Scan for the cell matching the given text and deliver its [x, y] coordinate at center. 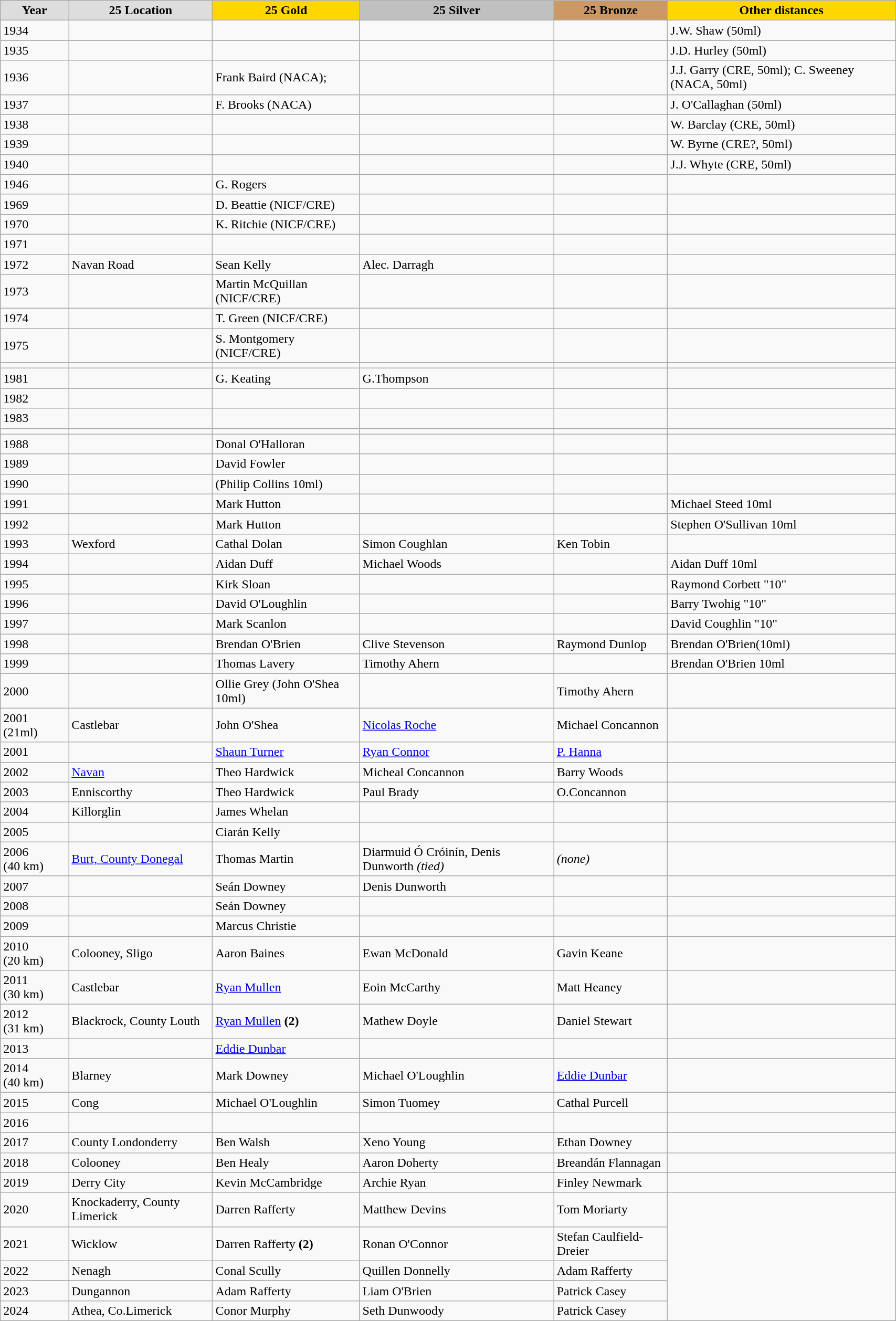
P. Hanna [611, 752]
1934 [35, 30]
Conal Scully [286, 1271]
Navan [141, 772]
1972 [35, 264]
Thomas Lavery [286, 664]
Ben Healy [286, 1163]
Ben Walsh [286, 1143]
2001 [35, 752]
O.Concannon [611, 792]
2021 [35, 1244]
Mark Downey [286, 1076]
Aaron Doherty [457, 1163]
2023 [35, 1291]
25 Silver [457, 10]
Blarney [141, 1076]
Micheal Concannon [457, 772]
2000 [35, 691]
Ryan Connor [457, 752]
1970 [35, 224]
Thomas Martin [286, 859]
S. Montgomery (NICF/CRE) [286, 345]
Aidan Duff [286, 564]
25 Gold [286, 10]
Quillen Donnelly [457, 1271]
Breandán Flannagan [611, 1163]
Simon Tuomey [457, 1103]
Martin McQuillan (NICF/CRE) [286, 292]
Enniscorthy [141, 792]
2005 [35, 832]
Mathew Doyle [457, 1021]
2006 (40 km) [35, 859]
Michael Concannon [611, 725]
J.J. Whyte (CRE, 50ml) [782, 164]
Marcus Christie [286, 926]
2002 [35, 772]
Cong [141, 1103]
(none) [611, 859]
J.D. Hurley (50ml) [782, 50]
Denis Dunworth [457, 886]
Navan Road [141, 264]
1982 [35, 398]
2020 [35, 1209]
Cathal Dolan [286, 544]
Kevin McCambridge [286, 1182]
Ryan Mullen [286, 988]
2015 [35, 1103]
Liam O'Brien [457, 1291]
2022 [35, 1271]
Knockaderry, County Limerick [141, 1209]
1995 [35, 584]
2012 (31 km) [35, 1021]
Nicolas Roche [457, 725]
Brendan O'Brien [286, 644]
Aaron Baines [286, 953]
Wicklow [141, 1244]
(Philip Collins 10ml) [286, 484]
2001 (21ml) [35, 725]
1939 [35, 144]
Matthew Devins [457, 1209]
W. Byrne (CRE?, 50ml) [782, 144]
1991 [35, 504]
Other distances [782, 10]
1969 [35, 204]
David Fowler [286, 464]
2010 (20 km) [35, 953]
Ronan O'Connor [457, 1244]
1937 [35, 104]
1988 [35, 444]
Killorglin [141, 812]
Simon Coughlan [457, 544]
25 Location [141, 10]
2017 [35, 1143]
1998 [35, 644]
Raymond Dunlop [611, 644]
Frank Baird (NACA); [286, 78]
2007 [35, 886]
Ciarán Kelly [286, 832]
2004 [35, 812]
Diarmuid Ó Cróinín, Denis Dunworth (tied) [457, 859]
1997 [35, 624]
Michael Steed 10ml [782, 504]
Ewan McDonald [457, 953]
Dungannon [141, 1291]
F. Brooks (NACA) [286, 104]
25 Bronze [611, 10]
T. Green (NICF/CRE) [286, 319]
Ryan Mullen (2) [286, 1021]
1999 [35, 664]
2011 (30 km) [35, 988]
Darren Rafferty (2) [286, 1244]
Shaun Turner [286, 752]
Ollie Grey (John O'Shea 10ml) [286, 691]
1994 [35, 564]
1983 [35, 418]
County Londonderry [141, 1143]
2014 (40 km) [35, 1076]
Barry Woods [611, 772]
1940 [35, 164]
David Coughlin "10" [782, 624]
James Whelan [286, 812]
Derry City [141, 1182]
1990 [35, 484]
2016 [35, 1123]
2008 [35, 906]
John O'Shea [286, 725]
Year [35, 10]
Conor Murphy [286, 1311]
2018 [35, 1163]
Athea, Co.Limerick [141, 1311]
Paul Brady [457, 792]
1989 [35, 464]
Archie Ryan [457, 1182]
2024 [35, 1311]
G.Thompson [457, 378]
Brendan O'Brien 10ml [782, 664]
Nenagh [141, 1271]
Wexford [141, 544]
Cathal Purcell [611, 1103]
Gavin Keane [611, 953]
1974 [35, 319]
1938 [35, 124]
Mark Scanlon [286, 624]
David O'Loughlin [286, 604]
Ethan Downey [611, 1143]
Brendan O'Brien(10ml) [782, 644]
Xeno Young [457, 1143]
2009 [35, 926]
1975 [35, 345]
Burt, County Donegal [141, 859]
K. Ritchie (NICF/CRE) [286, 224]
Aidan Duff 10ml [782, 564]
Stefan Caulfield-Dreier [611, 1244]
Matt Heaney [611, 988]
2019 [35, 1182]
1992 [35, 524]
Colooney, Sligo [141, 953]
1973 [35, 292]
2013 [35, 1049]
G. Keating [286, 378]
Sean Kelly [286, 264]
Eoin McCarthy [457, 988]
Ken Tobin [611, 544]
Michael Woods [457, 564]
Finley Newmark [611, 1182]
1935 [35, 50]
1936 [35, 78]
2003 [35, 792]
Raymond Corbett "10" [782, 584]
Stephen O'Sullivan 10ml [782, 524]
1981 [35, 378]
J.W. Shaw (50ml) [782, 30]
Kirk Sloan [286, 584]
Donal O'Halloran [286, 444]
Barry Twohig "10" [782, 604]
1993 [35, 544]
Darren Rafferty [286, 1209]
D. Beattie (NICF/CRE) [286, 204]
Clive Stevenson [457, 644]
1971 [35, 244]
1996 [35, 604]
Tom Moriarty [611, 1209]
Alec. Darragh [457, 264]
J.J. Garry (CRE, 50ml); C. Sweeney (NACA, 50ml) [782, 78]
J. O'Callaghan (50ml) [782, 104]
G. Rogers [286, 184]
W. Barclay (CRE, 50ml) [782, 124]
Blackrock, County Louth [141, 1021]
Daniel Stewart [611, 1021]
Seth Dunwoody [457, 1311]
Colooney [141, 1163]
1946 [35, 184]
